Return [X, Y] of the center of cell containing provided text 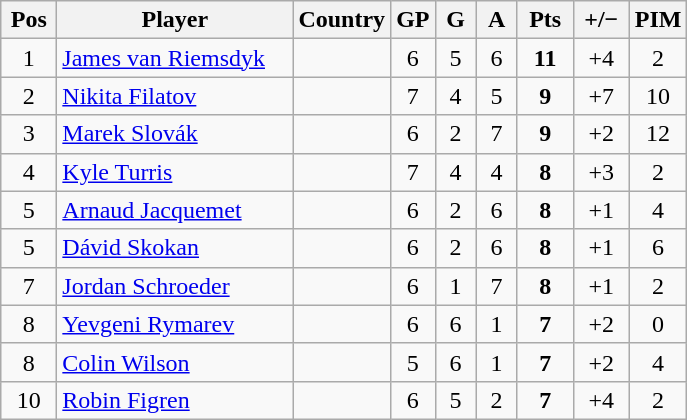
+/− [601, 20]
PIM [658, 20]
Pos [29, 20]
James van Riemsdyk [175, 58]
Yevgeni Rymarev [175, 324]
Arnaud Jacquemet [175, 210]
3 [29, 134]
+3 [601, 172]
11 [545, 58]
0 [658, 324]
Country [342, 20]
Player [175, 20]
A [496, 20]
Nikita Filatov [175, 96]
Colin Wilson [175, 362]
GP [413, 20]
Pts [545, 20]
Robin Figren [175, 400]
Kyle Turris [175, 172]
Dávid Skokan [175, 248]
+7 [601, 96]
Marek Slovák [175, 134]
G [456, 20]
12 [658, 134]
Jordan Schroeder [175, 286]
